For the text-containing cell, return its midpoint in (x, y) coordinate format. 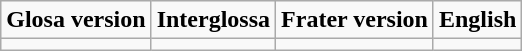
English (477, 20)
Interglossa (213, 20)
Glosa version (76, 20)
Frater version (355, 20)
